Return the (x, y) coordinate for the center point of the cell that contains the specified text.  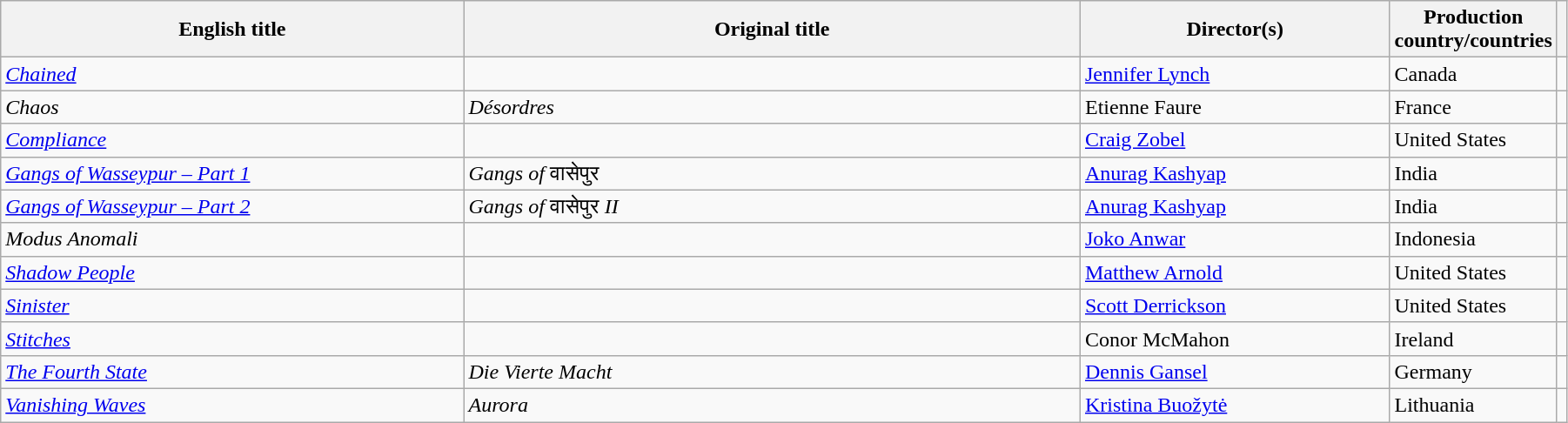
Jennifer Lynch (1235, 74)
Désordres (772, 107)
Gangs of Wasseypur – Part 2 (232, 206)
Joko Anwar (1235, 239)
Sinister (232, 305)
Scott Derrickson (1235, 305)
Etienne Faure (1235, 107)
Lithuania (1473, 405)
Shadow People (232, 272)
Vanishing Waves (232, 405)
Compliance (232, 140)
Modus Anomali (232, 239)
Chaos (232, 107)
Matthew Arnold (1235, 272)
Germany (1473, 372)
Gangs of Wasseypur – Part 1 (232, 173)
Canada (1473, 74)
The Fourth State (232, 372)
Gangs of वासेपुर II (772, 206)
Director(s) (1235, 30)
Chained (232, 74)
Kristina Buožytė (1235, 405)
Original title (772, 30)
Die Vierte Macht (772, 372)
Production country/countries (1473, 30)
Gangs of वासेपुर (772, 173)
English title (232, 30)
France (1473, 107)
Ireland (1473, 339)
Stitches (232, 339)
Conor McMahon (1235, 339)
Dennis Gansel (1235, 372)
Craig Zobel (1235, 140)
Indonesia (1473, 239)
Aurora (772, 405)
